Scan for the cell matching the given text and deliver its [X, Y] coordinate at center. 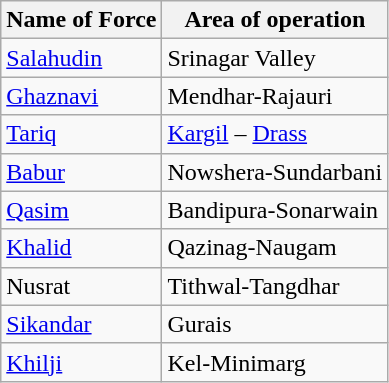
Srinagar Valley [275, 58]
Khalid [82, 248]
Salahudin [82, 58]
Babur [82, 172]
Area of operation [275, 20]
Khilji [82, 362]
Tithwal-Tangdhar [275, 286]
Name of Force [82, 20]
Mendhar-Rajauri [275, 96]
Ghaznavi [82, 96]
Qasim [82, 210]
Sikandar [82, 324]
Bandipura-Sonarwain [275, 210]
Qazinag-Naugam [275, 248]
Tariq [82, 134]
Kargil – Drass [275, 134]
Gurais [275, 324]
Nowshera-Sundarbani [275, 172]
Nusrat [82, 286]
Kel-Minimarg [275, 362]
